From the cell containing the given text, extract its center point as [X, Y] coordinate. 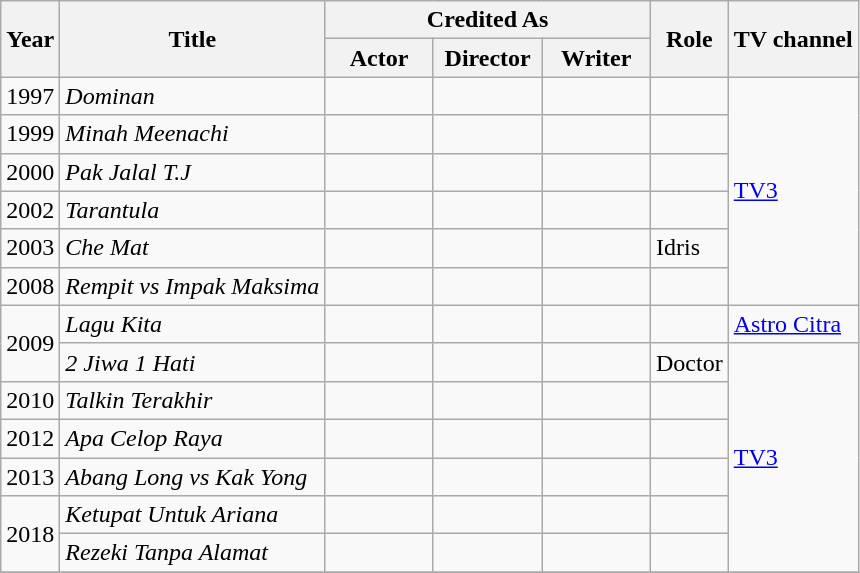
Talkin Terakhir [192, 400]
Director [488, 58]
Idris [690, 248]
1999 [30, 134]
2013 [30, 477]
Actor [380, 58]
Dominan [192, 96]
Credited As [488, 20]
Tarantula [192, 210]
Doctor [690, 362]
Che Mat [192, 248]
2009 [30, 343]
Apa Celop Raya [192, 438]
2018 [30, 534]
1997 [30, 96]
2003 [30, 248]
2000 [30, 172]
Pak Jalal T.J [192, 172]
Writer [596, 58]
Rezeki Tanpa Alamat [192, 553]
Title [192, 39]
Abang Long vs Kak Yong [192, 477]
Role [690, 39]
Year [30, 39]
TV channel [793, 39]
Lagu Kita [192, 324]
2 Jiwa 1 Hati [192, 362]
Minah Meenachi [192, 134]
2012 [30, 438]
2002 [30, 210]
2010 [30, 400]
2008 [30, 286]
Rempit vs Impak Maksima [192, 286]
Astro Citra [793, 324]
Ketupat Untuk Ariana [192, 515]
